For the text-containing cell, return its midpoint in (X, Y) coordinate format. 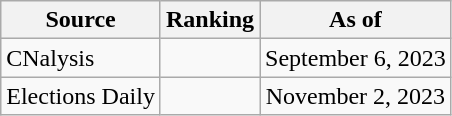
As of (356, 20)
November 2, 2023 (356, 96)
CNalysis (81, 58)
Elections Daily (81, 96)
Source (81, 20)
Ranking (210, 20)
September 6, 2023 (356, 58)
